Return (X, Y) of the center of cell containing provided text 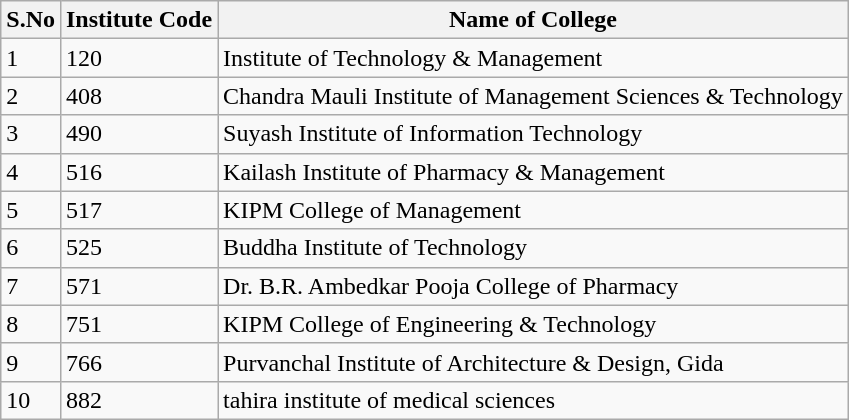
408 (138, 96)
Dr. B.R. Ambedkar Pooja College of Pharmacy (534, 286)
tahira institute of medical sciences (534, 400)
10 (31, 400)
525 (138, 248)
Institute Code (138, 20)
571 (138, 286)
6 (31, 248)
1 (31, 58)
Kailash Institute of Pharmacy & Management (534, 172)
KIPM College of Management (534, 210)
5 (31, 210)
517 (138, 210)
766 (138, 362)
Institute of Technology & Management (534, 58)
751 (138, 324)
Purvanchal Institute of Architecture & Design, Gida (534, 362)
Buddha Institute of Technology (534, 248)
4 (31, 172)
882 (138, 400)
KIPM College of Engineering & Technology (534, 324)
516 (138, 172)
Chandra Mauli Institute of Management Sciences & Technology (534, 96)
7 (31, 286)
Suyash Institute of Information Technology (534, 134)
S.No (31, 20)
490 (138, 134)
2 (31, 96)
120 (138, 58)
Name of College (534, 20)
3 (31, 134)
8 (31, 324)
9 (31, 362)
